Find where the given text appears and provide that cell's center as (X, Y) coordinate. 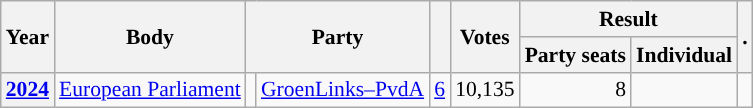
Party (338, 36)
Votes (484, 36)
6 (440, 90)
10,135 (484, 90)
GroenLinks–PvdA (342, 90)
Individual (684, 55)
European Parliament (150, 90)
2024 (28, 90)
Party seats (576, 55)
. (745, 36)
Year (28, 36)
8 (576, 90)
Result (629, 19)
Body (150, 36)
